Output the [X, Y] coordinate of the center of the cell containing the given text.  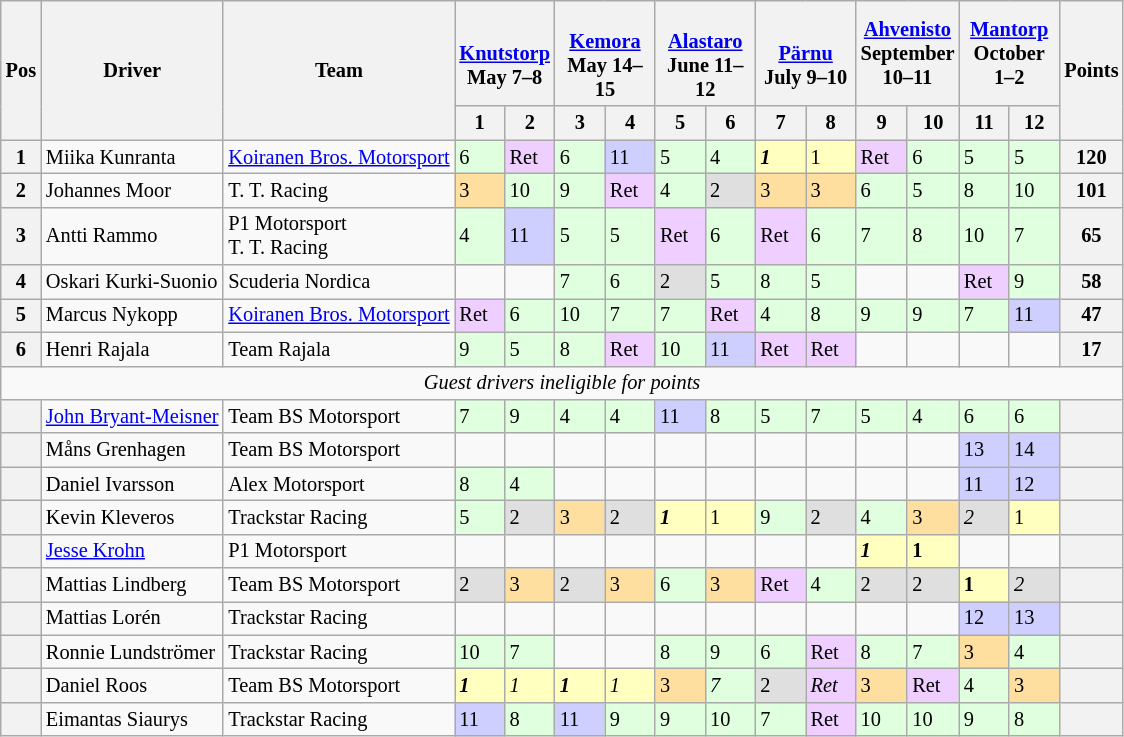
65 [1091, 236]
Points [1091, 70]
Scuderia Nordica [338, 282]
AhvenistoSeptember 10–11 [908, 53]
Mattias Lorén [132, 618]
Kevin Kleveros [132, 517]
KnutstorpMay 7–8 [504, 53]
Driver [132, 70]
John Bryant-Meisner [132, 416]
Pos [21, 70]
Alex Motorsport [338, 484]
58 [1091, 282]
Henri Rajala [132, 349]
T. T. Racing [338, 190]
Miika Kunranta [132, 157]
Guest drivers ineligible for points [562, 383]
101 [1091, 190]
14 [1034, 450]
Eimantas Siaurys [132, 719]
KemoraMay 14–15 [605, 53]
AlastaroJune 11–12 [705, 53]
Marcus Nykopp [132, 315]
PärnuJuly 9–10 [805, 53]
47 [1091, 315]
Daniel Roos [132, 685]
17 [1091, 349]
P1 MotorsportT. T. Racing [338, 236]
Oskari Kurki-Suonio [132, 282]
P1 Motorsport [338, 551]
MantorpOctober 1–2 [1009, 53]
Antti Rammo [132, 236]
Mattias Lindberg [132, 585]
120 [1091, 157]
Daniel Ivarsson [132, 484]
Måns Grenhagen [132, 450]
Johannes Moor [132, 190]
Jesse Krohn [132, 551]
Team Rajala [338, 349]
Ronnie Lundströmer [132, 652]
Team [338, 70]
